Identify which cell holds the provided text, then report its [x, y] central coordinate. 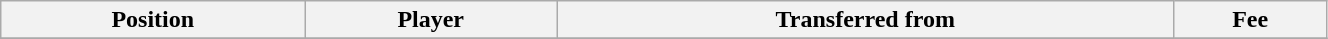
Transferred from [866, 20]
Position [153, 20]
Player [431, 20]
Fee [1250, 20]
